Provide the (X, Y) coordinate of the cell's center where the given text is located.  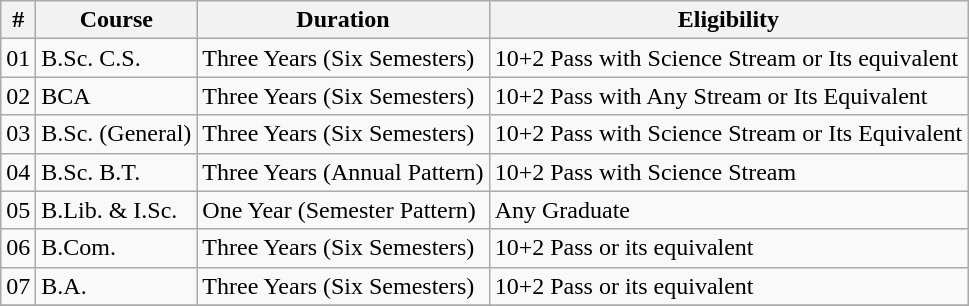
06 (18, 248)
10+2 Pass with Science Stream or Its Equivalent (728, 134)
B.Sc. (General) (116, 134)
Course (116, 20)
10+2 Pass with Science Stream (728, 172)
B.Lib. & I.Sc. (116, 210)
BCA (116, 96)
One Year (Semester Pattern) (343, 210)
01 (18, 58)
07 (18, 286)
Any Graduate (728, 210)
Duration (343, 20)
10+2 Pass with Science Stream or Its equivalent (728, 58)
Eligibility (728, 20)
Three Years (Annual Pattern) (343, 172)
10+2 Pass with Any Stream or Its Equivalent (728, 96)
B.Com. (116, 248)
03 (18, 134)
B.Sc. B.T. (116, 172)
05 (18, 210)
04 (18, 172)
B.A. (116, 286)
B.Sc. C.S. (116, 58)
# (18, 20)
02 (18, 96)
